Identify which cell holds the provided text, then report its (X, Y) central coordinate. 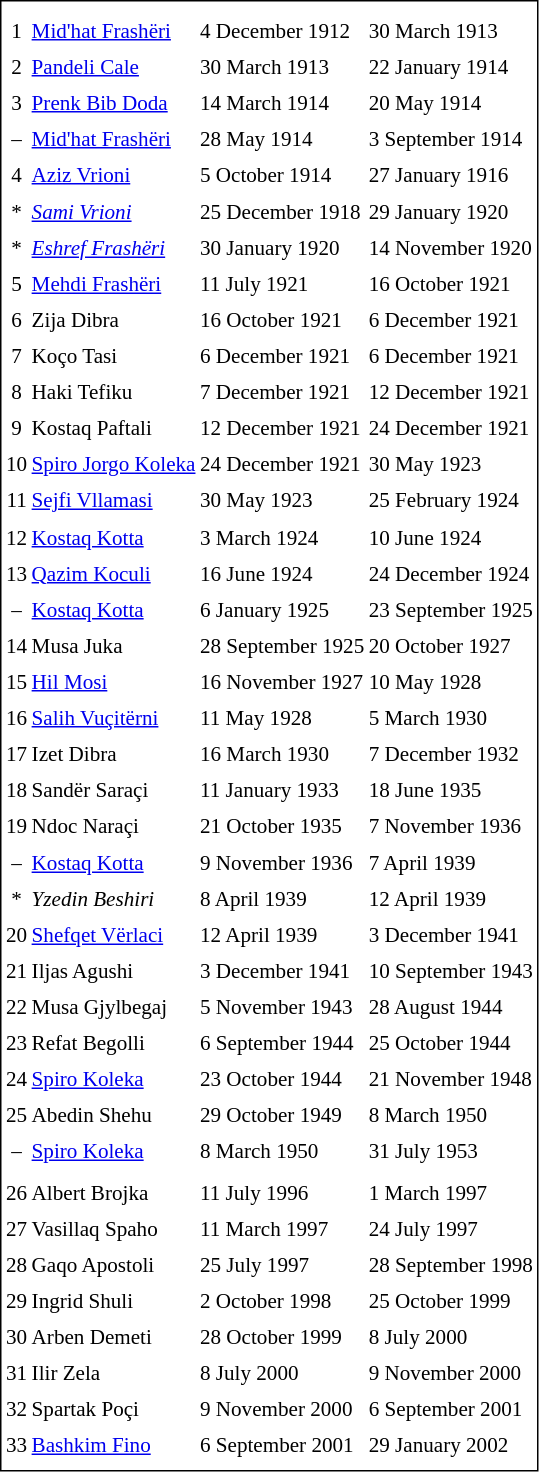
9 November 1936 (282, 863)
24 December 1924 (451, 573)
10 September 1943 (451, 971)
24 July 1997 (451, 1229)
Gaqo Apostoli (114, 1265)
Sami Vrioni (114, 212)
28 May 1914 (282, 139)
20 May 1914 (451, 103)
10 May 1928 (451, 682)
14 March 1914 (282, 103)
Prenk Bib Doda (114, 103)
2 October 1998 (282, 1301)
1 March 1997 (451, 1193)
7 (16, 356)
24 (16, 1080)
5 March 1930 (451, 718)
9 (16, 429)
Haki Tefiku (114, 393)
25 October 1944 (451, 1044)
13 (16, 573)
12 (16, 537)
25 October 1999 (451, 1301)
22 (16, 1007)
10 June 1924 (451, 537)
Musa Gjylbegaj (114, 1007)
11 July 1921 (282, 284)
17 (16, 754)
Koço Tasi (114, 356)
26 (16, 1193)
11 (16, 501)
16 March 1930 (282, 754)
Ingrid Shuli (114, 1301)
29 January 1920 (451, 212)
4 December 1912 (282, 31)
14 (16, 646)
Aziz Vrioni (114, 176)
7 April 1939 (451, 863)
Kostaq Paftali (114, 429)
Qazim Koculi (114, 573)
3 (16, 103)
29 (16, 1301)
28 September 1998 (451, 1265)
Albert Brojka (114, 1193)
28 (16, 1265)
29 October 1949 (282, 1116)
21 November 1948 (451, 1080)
16 (16, 718)
23 (16, 1044)
Yzedin Beshiri (114, 899)
1 (16, 31)
7 December 1932 (451, 754)
Vasillaq Spaho (114, 1229)
21 October 1935 (282, 827)
28 September 1925 (282, 646)
Sejfi Vllamasi (114, 501)
16 November 1927 (282, 682)
28 August 1944 (451, 1007)
6 (16, 320)
Shefqet Vërlaci (114, 935)
25 February 1924 (451, 501)
20 (16, 935)
Bashkim Fino (114, 1446)
6 January 1925 (282, 610)
Eshref Frashëri (114, 248)
8 April 1939 (282, 899)
5 (16, 284)
30 (16, 1337)
11 July 1996 (282, 1193)
16 June 1924 (282, 573)
25 July 1997 (282, 1265)
3 March 1924 (282, 537)
27 January 1916 (451, 176)
6 September 1944 (282, 1044)
4 (16, 176)
7 December 1921 (282, 393)
33 (16, 1446)
10 (16, 465)
22 January 1914 (451, 67)
15 (16, 682)
Sandër Saraçi (114, 790)
Pandeli Cale (114, 67)
19 (16, 827)
25 (16, 1116)
7 November 1936 (451, 827)
18 June 1935 (451, 790)
3 September 1914 (451, 139)
27 (16, 1229)
Iljas Agushi (114, 971)
Zija Dibra (114, 320)
Spartak Poçi (114, 1410)
Refat Begolli (114, 1044)
25 December 1918 (282, 212)
Izet Dibra (114, 754)
Salih Vuçitërni (114, 718)
Arben Demeti (114, 1337)
Musa Juka (114, 646)
28 October 1999 (282, 1337)
2 (16, 67)
11 March 1997 (282, 1229)
29 January 2002 (451, 1446)
Hil Mosi (114, 682)
Ilir Zela (114, 1374)
8 (16, 393)
11 May 1928 (282, 718)
Ndoc Naraçi (114, 827)
Abedin Shehu (114, 1116)
5 October 1914 (282, 176)
Spiro Jorgo Koleka (114, 465)
14 November 1920 (451, 248)
30 January 1920 (282, 248)
31 July 1953 (451, 1152)
Mehdi Frashëri (114, 284)
5 November 1943 (282, 1007)
32 (16, 1410)
18 (16, 790)
21 (16, 971)
23 September 1925 (451, 610)
11 January 1933 (282, 790)
31 (16, 1374)
20 October 1927 (451, 646)
23 October 1944 (282, 1080)
